Pinpoint the cell where the given text exists, returning its [X, Y] midpoint coordinate. 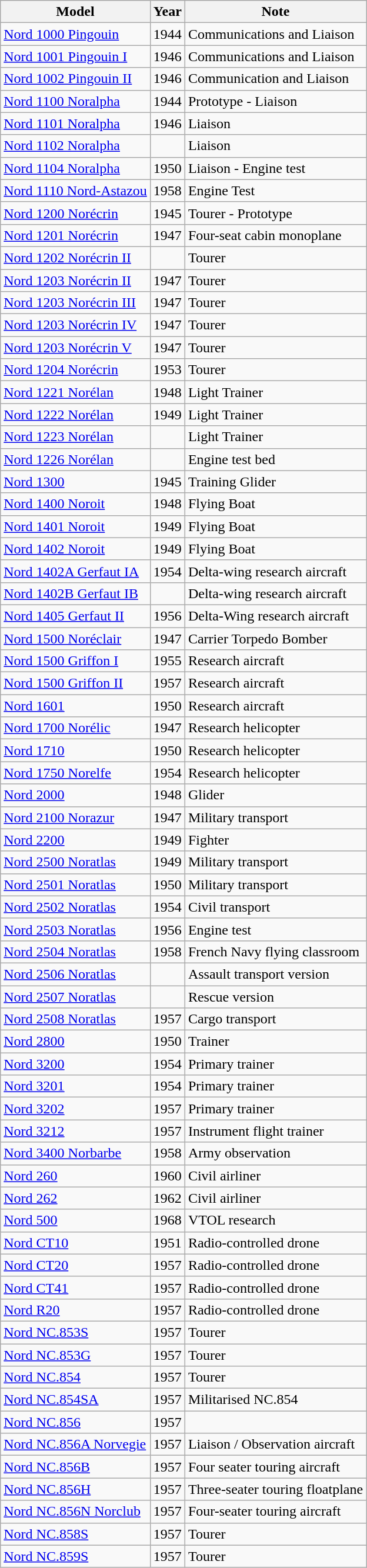
Engine Test [275, 191]
Nord 1402 Noroit [75, 549]
Nord 1100 Noralpha [75, 101]
Four-seater touring aircraft [275, 1512]
Nord 1001 Pingouin I [75, 56]
Fighter [275, 840]
Nord 260 [75, 1176]
Nord 1700 Norélic [75, 728]
Nord 3400 Norbarbe [75, 1153]
Liaison - Engine test [275, 168]
Nord 262 [75, 1198]
Tourer - Prototype [275, 213]
Nord 1204 Norécrin [75, 370]
1968 [167, 1220]
Nord 2000 [75, 795]
Communication and Liaison [275, 79]
Nord 1750 Norelfe [75, 773]
Nord NC.856 [75, 1422]
Carrier Torpedo Bomber [275, 638]
Nord NC.853S [75, 1332]
Nord NC.853G [75, 1355]
Four-seat cabin monoplane [275, 235]
Nord 1110 Nord-Astazou [75, 191]
Nord 2507 Noratlas [75, 997]
1955 [167, 661]
Instrument flight trainer [275, 1131]
Nord 1201 Norécrin [75, 235]
1953 [167, 370]
1960 [167, 1176]
Nord 1002 Pingouin II [75, 79]
Prototype - Liaison [275, 101]
Militarised NC.854 [275, 1400]
Note [275, 12]
Civil transport [275, 907]
Nord NC.856N Norclub [75, 1512]
Liaison / Observation aircraft [275, 1444]
Nord 1401 Noroit [75, 526]
Nord NC.856A Norvegie [75, 1444]
Nord NC.856H [75, 1489]
1962 [167, 1198]
Nord NC.858S [75, 1534]
Trainer [275, 1042]
Three-seater touring floatplane [275, 1489]
Assault transport version [275, 974]
Training Glider [275, 482]
Nord 2503 Noratlas [75, 929]
Army observation [275, 1153]
Nord 1300 [75, 482]
Nord 2504 Noratlas [75, 952]
Nord 1500 Noréclair [75, 638]
Nord 1500 Griffon I [75, 661]
Nord 1202 Norécrin II [75, 258]
Nord 1101 Noralpha [75, 124]
Delta-Wing research aircraft [275, 616]
Nord 500 [75, 1220]
Nord 1402A Gerfaut IA [75, 571]
Nord NC.854SA [75, 1400]
Nord CT20 [75, 1265]
Nord 1710 [75, 750]
Nord R20 [75, 1310]
Nord 1601 [75, 706]
Nord 2200 [75, 840]
Nord 2501 Noratlas [75, 885]
Nord NC.859S [75, 1556]
Nord 2800 [75, 1042]
Nord 1203 Norécrin V [75, 348]
Nord 1500 Griffon II [75, 683]
Model [75, 12]
Nord 1000 Pingouin [75, 34]
French Navy flying classroom [275, 952]
Nord 3201 [75, 1086]
VTOL research [275, 1220]
Nord NC.856B [75, 1467]
Engine test [275, 929]
Nord 1200 Norécrin [75, 213]
Nord CT10 [75, 1243]
1951 [167, 1243]
Nord 1203 Norécrin II [75, 281]
Cargo transport [275, 1019]
Nord 1223 Norélan [75, 437]
Nord 2506 Noratlas [75, 974]
Nord 2502 Noratlas [75, 907]
Nord 1402B Gerfaut IB [75, 593]
Nord 1400 Noroit [75, 504]
Four seater touring aircraft [275, 1467]
Year [167, 12]
Nord 3202 [75, 1109]
Nord 2500 Noratlas [75, 862]
Nord 3212 [75, 1131]
Nord 1104 Noralpha [75, 168]
Glider [275, 795]
Nord 1221 Norélan [75, 392]
Nord 1405 Gerfaut II [75, 616]
Nord 1226 Norélan [75, 459]
Nord 2100 Norazur [75, 818]
Engine test bed [275, 459]
Nord 1102 Noralpha [75, 146]
Nord 1203 Norécrin III [75, 303]
Nord 3200 [75, 1064]
Nord NC.854 [75, 1377]
Rescue version [275, 997]
Nord 1203 Norécrin IV [75, 325]
Nord 2508 Noratlas [75, 1019]
Nord 1222 Norélan [75, 415]
Nord CT41 [75, 1287]
